Pinpoint the cell where the given text exists, returning its (X, Y) midpoint coordinate. 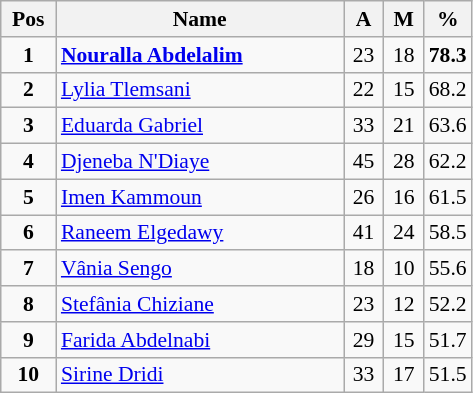
16 (404, 197)
Farida Abdelnabi (200, 340)
6 (28, 233)
9 (28, 340)
5 (28, 197)
12 (404, 304)
61.5 (448, 197)
24 (404, 233)
Name (200, 19)
A (364, 19)
Stefânia Chiziane (200, 304)
Sirine Dridi (200, 375)
63.6 (448, 126)
8 (28, 304)
2 (28, 90)
62.2 (448, 162)
7 (28, 269)
29 (364, 340)
22 (364, 90)
Nouralla Abdelalim (200, 55)
45 (364, 162)
55.6 (448, 269)
Pos (28, 19)
Lylia Tlemsani (200, 90)
52.2 (448, 304)
17 (404, 375)
% (448, 19)
21 (404, 126)
Djeneba N'Diaye (200, 162)
Imen Kammoun (200, 197)
68.2 (448, 90)
78.3 (448, 55)
28 (404, 162)
3 (28, 126)
51.5 (448, 375)
1 (28, 55)
41 (364, 233)
26 (364, 197)
4 (28, 162)
51.7 (448, 340)
Raneem Elgedawy (200, 233)
Eduarda Gabriel (200, 126)
Vânia Sengo (200, 269)
58.5 (448, 233)
M (404, 19)
